Extract the (x, y) coordinate from the center of the cell holding the provided text.  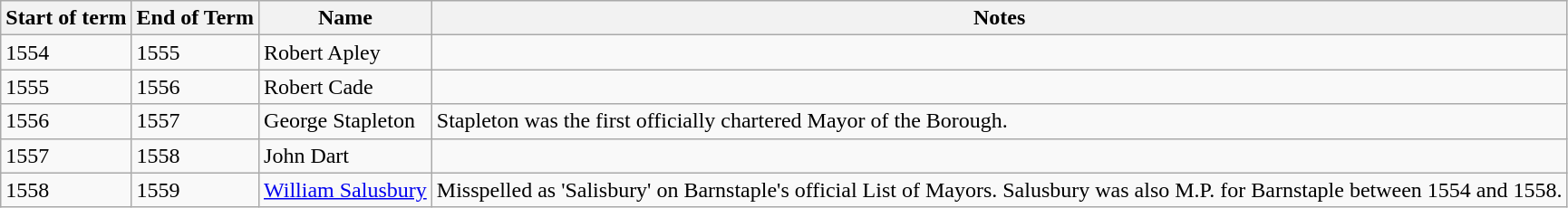
George Stapleton (346, 121)
Notes (999, 18)
Start of term (66, 18)
Robert Cade (346, 87)
William Salusbury (346, 190)
Misspelled as 'Salisbury' on Barnstaple's official List of Mayors. Salusbury was also M.P. for Barnstaple between 1554 and 1558. (999, 190)
End of Term (195, 18)
Robert Apley (346, 52)
Stapleton was the first officially chartered Mayor of the Borough. (999, 121)
1554 (66, 52)
1559 (195, 190)
John Dart (346, 156)
Name (346, 18)
